Determine the (x, y) coordinate at the center of the cell enclosing the given text.  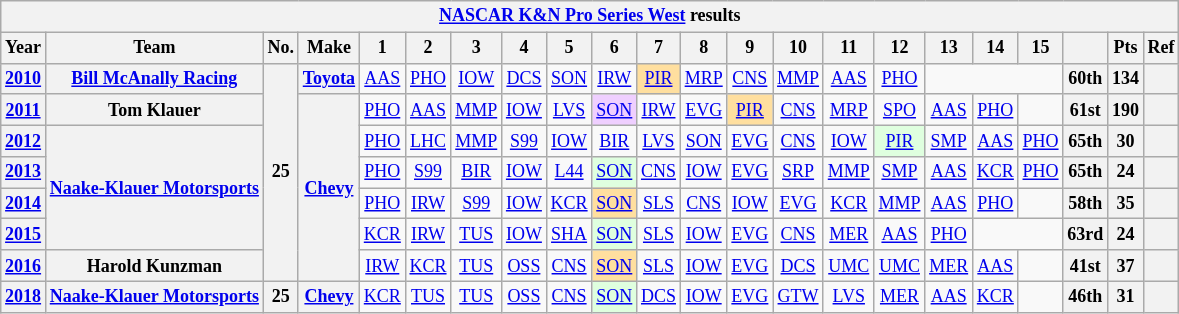
60th (1086, 78)
L44 (569, 172)
Make (328, 48)
9 (750, 48)
GTW (798, 296)
2014 (24, 204)
2012 (24, 140)
13 (949, 48)
190 (1126, 110)
6 (614, 48)
2016 (24, 266)
41st (1086, 266)
63rd (1086, 234)
No. (280, 48)
Team (154, 48)
Bill McAnally Racing (154, 78)
3 (476, 48)
8 (704, 48)
2010 (24, 78)
14 (995, 48)
NASCAR K&N Pro Series West results (590, 16)
SRP (798, 172)
31 (1126, 296)
37 (1126, 266)
10 (798, 48)
15 (1040, 48)
1 (382, 48)
2015 (24, 234)
SPO (900, 110)
5 (569, 48)
Year (24, 48)
46th (1086, 296)
11 (848, 48)
7 (659, 48)
12 (900, 48)
Harold Kunzman (154, 266)
Toyota (328, 78)
2013 (24, 172)
SHA (569, 234)
35 (1126, 204)
2018 (24, 296)
LHC (428, 140)
2011 (24, 110)
Pts (1126, 48)
4 (524, 48)
134 (1126, 78)
Tom Klauer (154, 110)
61st (1086, 110)
58th (1086, 204)
30 (1126, 140)
2 (428, 48)
Ref (1161, 48)
